Return [X, Y] of the center of cell containing provided text 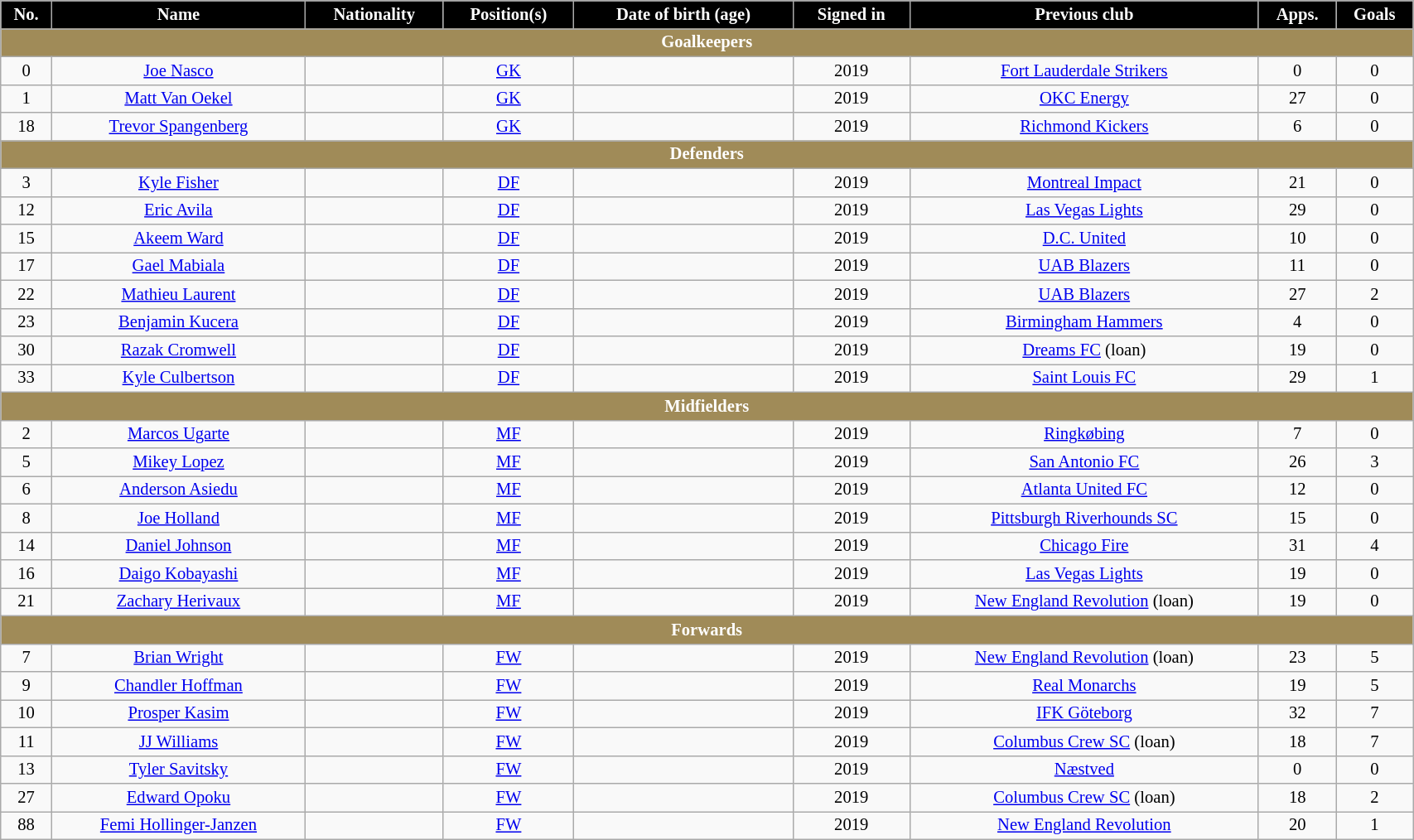
Næstved [1083, 770]
Pittsburgh Riverhounds SC [1083, 518]
Forwards [707, 630]
Kyle Fisher [178, 182]
16 [27, 574]
22 [27, 294]
Gael Mabiala [178, 266]
Joe Nasco [178, 70]
Name [178, 14]
26 [1297, 461]
Razak Cromwell [178, 350]
Ringkøbing [1083, 434]
New England Revolution [1083, 825]
Joe Holland [178, 518]
30 [27, 350]
Zachary Herivaux [178, 601]
Birmingham Hammers [1083, 322]
Eric Avila [178, 210]
14 [27, 546]
Kyle Culbertson [178, 378]
31 [1297, 546]
9 [27, 685]
20 [1297, 825]
33 [27, 378]
Atlanta United FC [1083, 490]
Chicago Fire [1083, 546]
Dreams FC (loan) [1083, 350]
13 [27, 770]
Benjamin Kucera [178, 322]
8 [27, 518]
Apps. [1297, 14]
Akeem Ward [178, 238]
Femi Hollinger-Janzen [178, 825]
Mathieu Laurent [178, 294]
88 [27, 825]
Richmond Kickers [1083, 127]
Midfielders [707, 406]
OKC Energy [1083, 99]
Daigo Kobayashi [178, 574]
Daniel Johnson [178, 546]
Position(s) [509, 14]
Chandler Hoffman [178, 685]
JJ Williams [178, 741]
32 [1297, 713]
Previous club [1083, 14]
Fort Lauderdale Strikers [1083, 70]
Nationality [374, 14]
Real Monarchs [1083, 685]
Trevor Spangenberg [178, 127]
San Antonio FC [1083, 461]
D.C. United [1083, 238]
Marcos Ugarte [178, 434]
Matt Van Oekel [178, 99]
No. [27, 14]
IFK Göteborg [1083, 713]
Tyler Savitsky [178, 770]
Goalkeepers [707, 42]
Date of birth (age) [683, 14]
Saint Louis FC [1083, 378]
Mikey Lopez [178, 461]
Signed in [852, 14]
Montreal Impact [1083, 182]
Prosper Kasim [178, 713]
Defenders [707, 154]
Goals [1375, 14]
17 [27, 266]
Anderson Asiedu [178, 490]
Edward Opoku [178, 798]
Brian Wright [178, 658]
